Capture the cell that displays the provided text and extract its [x, y] central coordinate. 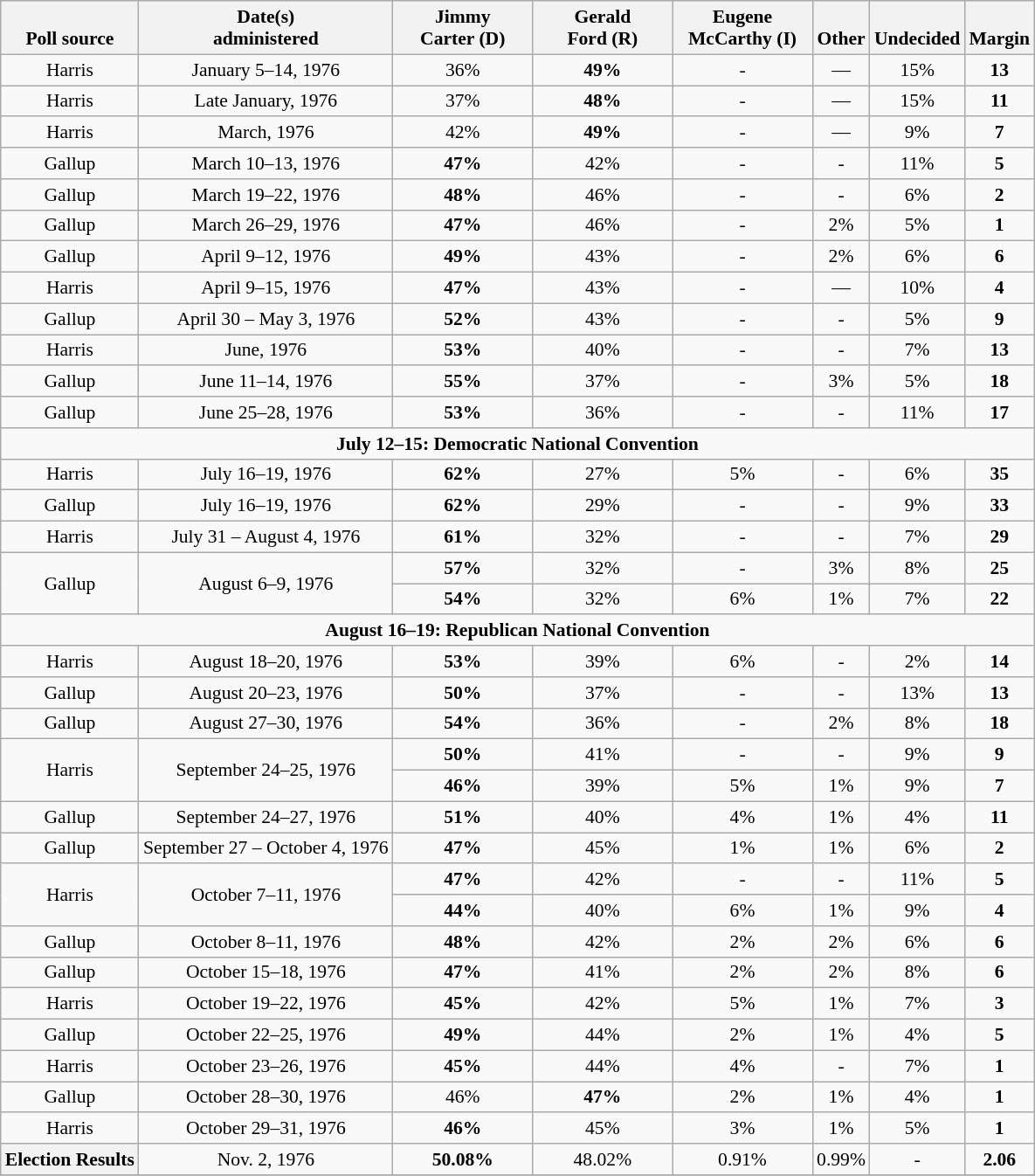
EugeneMcCarthy (I) [742, 28]
April 9–12, 1976 [266, 257]
June 25–28, 1976 [266, 412]
Margin [999, 28]
29% [603, 506]
GeraldFord (R) [603, 28]
January 5–14, 1976 [266, 70]
October 28–30, 1976 [266, 1097]
Other [841, 28]
July 12–15: Democratic National Convention [517, 444]
June 11–14, 1976 [266, 382]
March 19–22, 1976 [266, 195]
July 31 – August 4, 1976 [266, 537]
10% [917, 288]
August 27–30, 1976 [266, 723]
48.02% [603, 1159]
September 24–25, 1976 [266, 771]
33 [999, 506]
April 30 – May 3, 1976 [266, 319]
March, 1976 [266, 133]
14 [999, 661]
October 7–11, 1976 [266, 895]
October 22–25, 1976 [266, 1035]
Nov. 2, 1976 [266, 1159]
August 20–23, 1976 [266, 693]
29 [999, 537]
October 19–22, 1976 [266, 1004]
October 29–31, 1976 [266, 1129]
October 15–18, 1976 [266, 972]
27% [603, 474]
Date(s)administered [266, 28]
52% [463, 319]
2.06 [999, 1159]
61% [463, 537]
13% [917, 693]
50.08% [463, 1159]
JimmyCarter (D) [463, 28]
August 16–19: Republican National Convention [517, 631]
25 [999, 568]
June, 1976 [266, 350]
September 24–27, 1976 [266, 817]
March 26–29, 1976 [266, 225]
35 [999, 474]
April 9–15, 1976 [266, 288]
August 6–9, 1976 [266, 584]
51% [463, 817]
0.99% [841, 1159]
August 18–20, 1976 [266, 661]
Election Results [70, 1159]
Poll source [70, 28]
March 10–13, 1976 [266, 163]
Late January, 1976 [266, 101]
September 27 – October 4, 1976 [266, 848]
57% [463, 568]
Undecided [917, 28]
0.91% [742, 1159]
17 [999, 412]
55% [463, 382]
3 [999, 1004]
October 23–26, 1976 [266, 1066]
22 [999, 599]
October 8–11, 1976 [266, 942]
